Pinpoint the cell where the given text exists, returning its (X, Y) midpoint coordinate. 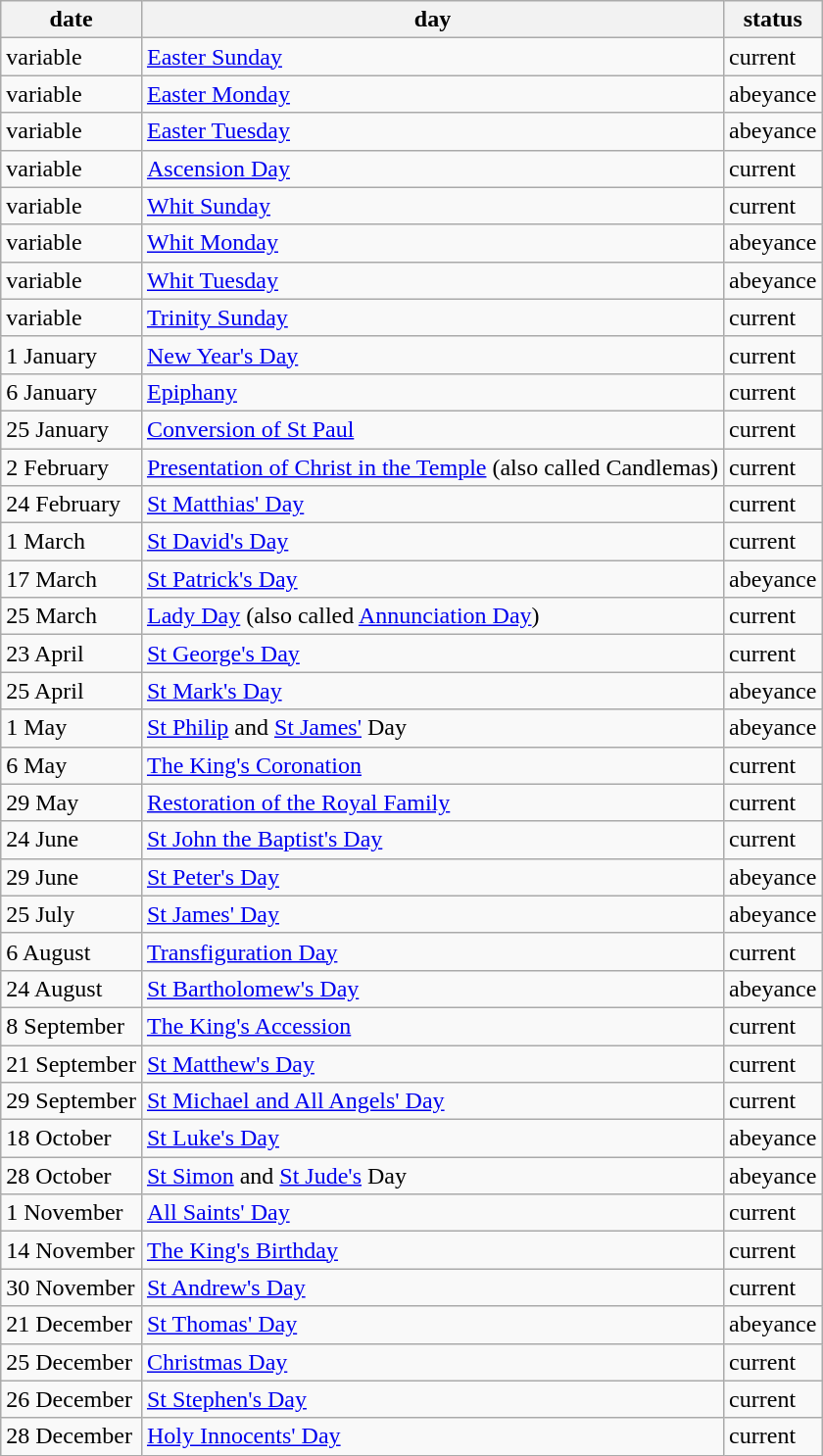
Whit Monday (432, 243)
Whit Tuesday (432, 280)
Ascension Day (432, 169)
24 February (72, 505)
St James' Day (432, 914)
23 April (72, 654)
Lady Day (also called Annunciation Day) (432, 616)
St Mark's Day (432, 691)
St Simon and St Jude's Day (432, 1176)
Conversion of St Paul (432, 429)
Presentation of Christ in the Temple (also called Candlemas) (432, 467)
Easter Sunday (432, 57)
6 August (72, 951)
The King's Birthday (432, 1250)
2 February (72, 467)
Trinity Sunday (432, 317)
6 January (72, 392)
St Peter's Day (432, 877)
St Thomas' Day (432, 1325)
Epiphany (432, 392)
6 May (72, 765)
1 January (72, 355)
St Luke's Day (432, 1139)
St Stephen's Day (432, 1399)
24 August (72, 989)
25 March (72, 616)
St David's Day (432, 542)
Christmas Day (432, 1362)
All Saints' Day (432, 1213)
25 July (72, 914)
St Matthias' Day (432, 505)
St George's Day (432, 654)
St Philip and St James' Day (432, 728)
1 November (72, 1213)
St Andrew's Day (432, 1287)
25 January (72, 429)
Holy Innocents' Day (432, 1436)
The King's Coronation (432, 765)
date (72, 20)
29 June (72, 877)
New Year's Day (432, 355)
1 May (72, 728)
The King's Accession (432, 1026)
30 November (72, 1287)
28 October (72, 1176)
St Matthew's Day (432, 1063)
status (773, 20)
28 December (72, 1436)
24 June (72, 840)
29 May (72, 802)
St Michael and All Angels' Day (432, 1101)
day (432, 20)
Transfiguration Day (432, 951)
1 March (72, 542)
21 December (72, 1325)
26 December (72, 1399)
St John the Baptist's Day (432, 840)
8 September (72, 1026)
18 October (72, 1139)
Easter Monday (432, 94)
Whit Sunday (432, 206)
St Patrick's Day (432, 579)
25 April (72, 691)
21 September (72, 1063)
Easter Tuesday (432, 131)
29 September (72, 1101)
14 November (72, 1250)
25 December (72, 1362)
St Bartholomew's Day (432, 989)
17 March (72, 579)
Restoration of the Royal Family (432, 802)
